Return the (X, Y) coordinate for the center point of the cell that contains the specified text.  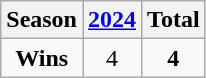
2024 (112, 20)
Total (174, 20)
Wins (42, 58)
Season (42, 20)
